For the text-containing cell, return its midpoint in [x, y] coordinate format. 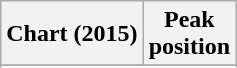
Chart (2015) [72, 34]
Peakposition [189, 34]
